Determine the (X, Y) coordinate at the center of the cell enclosing the given text.  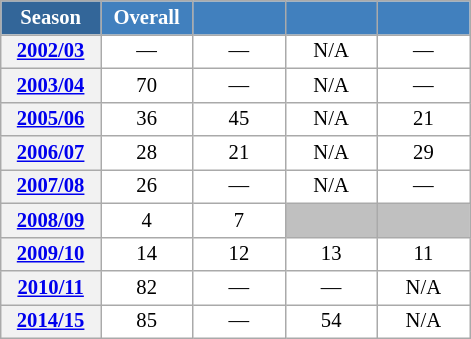
Season (51, 17)
36 (146, 119)
Overall (146, 17)
4 (146, 220)
7 (239, 220)
54 (331, 321)
12 (239, 254)
28 (146, 153)
11 (423, 254)
2005/06 (51, 119)
2009/10 (51, 254)
2010/11 (51, 287)
13 (331, 254)
2014/15 (51, 321)
70 (146, 85)
45 (239, 119)
29 (423, 153)
26 (146, 186)
82 (146, 287)
2003/04 (51, 85)
2006/07 (51, 153)
14 (146, 254)
85 (146, 321)
2002/03 (51, 51)
2008/09 (51, 220)
2007/08 (51, 186)
